Detect which cell encompasses the target text, then output its (X, Y) center coordinate. 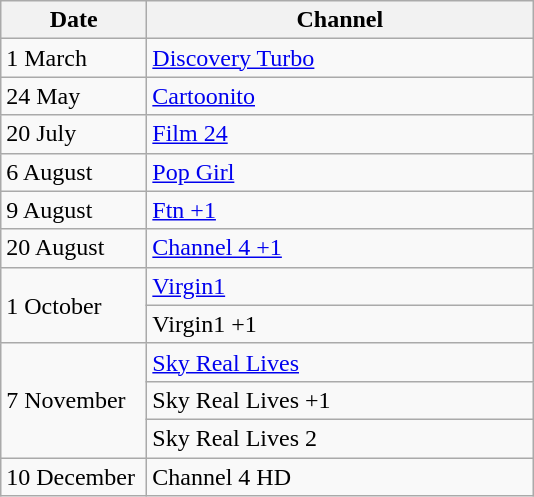
Sky Real Lives (340, 362)
Date (74, 20)
10 December (74, 477)
Sky Real Lives +1 (340, 400)
Film 24 (340, 134)
Discovery Turbo (340, 58)
Channel 4 +1 (340, 248)
Virgin1 +1 (340, 324)
1 March (74, 58)
Cartoonito (340, 96)
6 August (74, 172)
20 August (74, 248)
7 November (74, 400)
Channel (340, 20)
1 October (74, 305)
9 August (74, 210)
Virgin1 (340, 286)
Pop Girl (340, 172)
24 May (74, 96)
Sky Real Lives 2 (340, 438)
Ftn +1 (340, 210)
20 July (74, 134)
Channel 4 HD (340, 477)
